Search for the cell housing the specified text and yield its [X, Y] center coordinate. 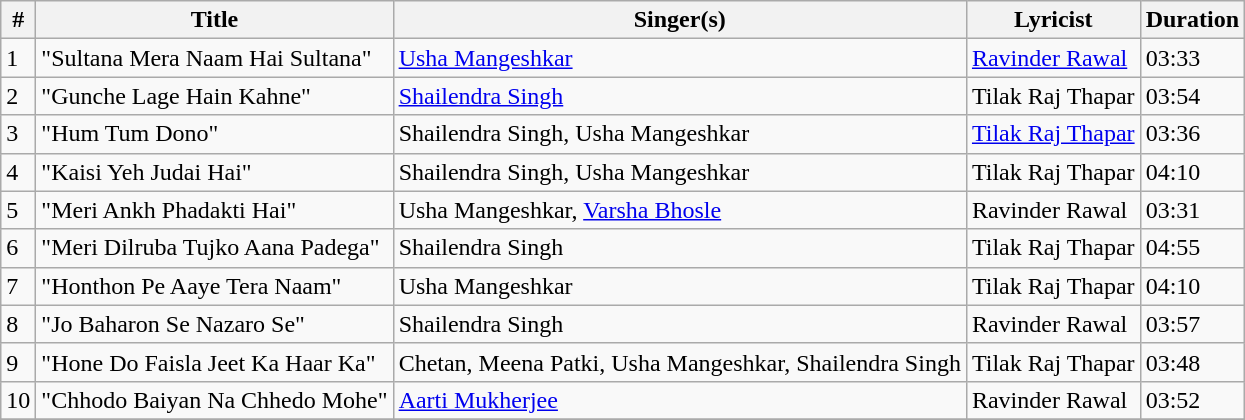
6 [18, 248]
"Hone Do Faisla Jeet Ka Haar Ka" [214, 362]
03:54 [1192, 96]
Title [214, 20]
Lyricist [1053, 20]
"Sultana Mera Naam Hai Sultana" [214, 58]
"Honthon Pe Aaye Tera Naam" [214, 286]
9 [18, 362]
03:57 [1192, 324]
03:48 [1192, 362]
"Meri Ankh Phadakti Hai" [214, 210]
Aarti Mukherjee [680, 400]
# [18, 20]
04:55 [1192, 248]
"Hum Tum Dono" [214, 134]
"Chhodo Baiyan Na Chhedo Mohe" [214, 400]
Chetan, Meena Patki, Usha Mangeshkar, Shailendra Singh [680, 362]
03:36 [1192, 134]
03:52 [1192, 400]
"Gunche Lage Hain Kahne" [214, 96]
3 [18, 134]
1 [18, 58]
10 [18, 400]
"Jo Baharon Se Nazaro Se" [214, 324]
03:31 [1192, 210]
Usha Mangeshkar, Varsha Bhosle [680, 210]
Singer(s) [680, 20]
03:33 [1192, 58]
7 [18, 286]
"Meri Dilruba Tujko Aana Padega" [214, 248]
Duration [1192, 20]
2 [18, 96]
8 [18, 324]
5 [18, 210]
"Kaisi Yeh Judai Hai" [214, 172]
4 [18, 172]
